Determine the (X, Y) coordinate at the center of the cell enclosing the given text.  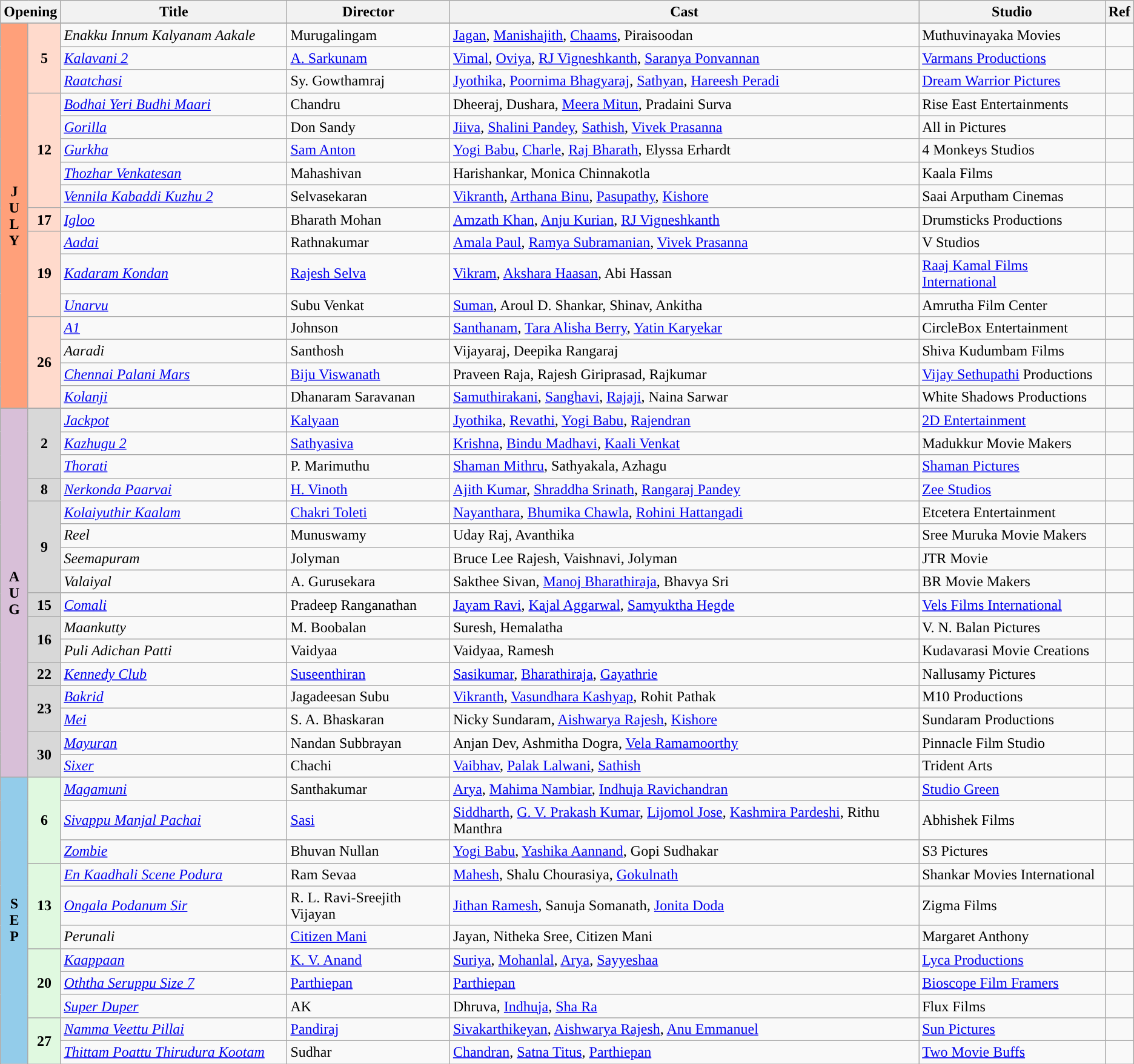
Amrutha Film Center (1012, 305)
V Studios (1012, 242)
Jagadeesan Subu (368, 697)
Shiva Kudumbam Films (1012, 351)
Chandru (368, 104)
Namma Veettu Pillai (174, 1029)
Bodhai Yeri Budhi Maari (174, 104)
Chakri Toleti (368, 512)
Varmans Productions (1012, 58)
H. Vinoth (368, 489)
Sy. Gowthamraj (368, 81)
JULY (15, 216)
Shankar Movies International (1012, 874)
Jackpot (174, 420)
Raatchasi (174, 81)
BR Movie Makers (1012, 581)
Yogi Babu, Charle, Raj Bharath, Elyssa Erhardt (684, 150)
Pinnacle Film Studio (1012, 743)
Dhruva, Indhuja, Sha Ra (684, 1006)
Two Movie Buffs (1012, 1052)
22 (44, 674)
Samuthirakani, Sanghavi, Rajaji, Naina Sarwar (684, 397)
Unarvu (174, 305)
Munuswamy (368, 535)
9 (44, 547)
26 (44, 363)
En Kaadhali Scene Podura (174, 874)
Rise East Entertainments (1012, 104)
Jayam Ravi, Kajal Aggarwal, Samyuktha Hegde (684, 604)
15 (44, 604)
Praveen Raja, Rajesh Giriprasad, Rajkumar (684, 374)
Studio Green (1012, 789)
Uday Raj, Avanthika (684, 535)
19 (44, 274)
Subu Venkat (368, 305)
S. A. Bhaskaran (368, 720)
6 (44, 820)
Trident Arts (1012, 766)
Etcetera Entertainment (1012, 512)
Kadaram Kondan (174, 274)
Kaala Films (1012, 173)
Aaradi (174, 351)
White Shadows Productions (1012, 397)
Perunali (174, 937)
Ongala Podanum Sir (174, 906)
Santhakumar (368, 789)
Nicky Sundaram, Aishwarya Rajesh, Kishore (684, 720)
Kalyaan (368, 420)
CircleBox Entertainment (1012, 328)
Vaibhav, Palak Lalwani, Sathish (684, 766)
Suman, Aroul D. Shankar, Shinav, Ankitha (684, 305)
Comali (174, 604)
Citizen Mani (368, 937)
Biju Viswanath (368, 374)
SEP (15, 920)
Magamuni (174, 789)
Rajesh Selva (368, 274)
Saai Arputham Cinemas (1012, 196)
Sasikumar, Bharathiraja, Gayathrie (684, 674)
Thozhar Venkatesan (174, 173)
Enakku Innum Kalyanam Aakale (174, 35)
Ref (1119, 12)
Krishna, Bindu Madhavi, Kaali Venkat (684, 443)
Mahesh, Shalu Chourasiya, Gokulnath (684, 874)
Zee Studios (1012, 489)
Abhishek Films (1012, 820)
Chennai Palani Mars (174, 374)
Valaiyal (174, 581)
Jolyman (368, 558)
Nandan Subbrayan (368, 743)
Santhosh (368, 351)
Bakrid (174, 697)
8 (44, 489)
A. Sarkunam (368, 58)
17 (44, 219)
Madukkur Movie Makers (1012, 443)
Sasi (368, 820)
Mayuran (174, 743)
Muthuvinayaka Movies (1012, 35)
A. Gurusekara (368, 581)
Sivappu Manjal Pachai (174, 820)
Chandran, Satna Titus, Parthiepan (684, 1052)
Nayanthara, Bhumika Chawla, Rohini Hattangadi (684, 512)
R. L. Ravi-Sreejith Vijayan (368, 906)
Aadai (174, 242)
Chachi (368, 766)
Ajith Kumar, Shraddha Srinath, Rangaraj Pandey (684, 489)
Rathnakumar (368, 242)
Pradeep Ranganathan (368, 604)
Sam Anton (368, 150)
Mahashivan (368, 173)
Jithan Ramesh, Sanuja Somanath, Jonita Doda (684, 906)
Suriya, Mohanlal, Arya, Sayyeshaa (684, 960)
Sixer (174, 766)
Maankutty (174, 627)
P. Marimuthu (368, 466)
Siddharth, G. V. Prakash Kumar, Lijomol Jose, Kashmira Pardeshi, Rithu Manthra (684, 820)
Amzath Khan, Anju Kurian, RJ Vigneshkanth (684, 219)
Jayan, Nitheka Sree, Citizen Mani (684, 937)
Sivakarthikeyan, Aishwarya Rajesh, Anu Emmanuel (684, 1029)
Nerkonda Paarvai (174, 489)
Vijay Sethupathi Productions (1012, 374)
Jiiva, Shalini Pandey, Sathish, Vivek Prasanna (684, 127)
Sundaram Productions (1012, 720)
30 (44, 755)
Director (368, 12)
Sudhar (368, 1052)
Kolanji (174, 397)
Arya, Mahima Nambiar, Indhuja Ravichandran (684, 789)
Super Duper (174, 1006)
Vijayaraj, Deepika Rangaraj (684, 351)
Reel (174, 535)
M10 Productions (1012, 697)
12 (44, 150)
AUG (15, 593)
Vikranth, Arthana Binu, Pasupathy, Kishore (684, 196)
Mei (174, 720)
Igloo (174, 219)
Johnson (368, 328)
Kudavarasi Movie Creations (1012, 650)
Jyothika, Revathi, Yogi Babu, Rajendran (684, 420)
Don Sandy (368, 127)
20 (44, 983)
Puli Adichan Patti (174, 650)
5 (44, 58)
JTR Movie (1012, 558)
Kennedy Club (174, 674)
A1 (174, 328)
Thittam Poattu Thirudura Kootam (174, 1052)
Jagan, Manishajith, Chaams, Piraisoodan (684, 35)
Selvasekaran (368, 196)
16 (44, 639)
Kolaiyuthir Kaalam (174, 512)
Gurkha (174, 150)
Oththa Seruppu Size 7 (174, 983)
Bruce Lee Rajesh, Vaishnavi, Jolyman (684, 558)
Thorati (174, 466)
Vikranth, Vasundhara Kashyap, Rohit Pathak (684, 697)
M. Boobalan (368, 627)
Santhanam, Tara Alisha Berry, Yatin Karyekar (684, 328)
Vikram, Akshara Haasan, Abi Hassan (684, 274)
Dheeraj, Dushara, Meera Mitun, Pradaini Surva (684, 104)
All in Pictures (1012, 127)
Cast (684, 12)
13 (44, 906)
2D Entertainment (1012, 420)
Vaidyaa (368, 650)
Gorilla (174, 127)
Raaj Kamal Films International (1012, 274)
4 Monkeys Studios (1012, 150)
Margaret Anthony (1012, 937)
Studio (1012, 12)
Suresh, Hemalatha (684, 627)
Bhuvan Nullan (368, 851)
Amala Paul, Ramya Subramanian, Vivek Prasanna (684, 242)
Zombie (174, 851)
Dhanaram Saravanan (368, 397)
Anjan Dev, Ashmitha Dogra, Vela Ramamoorthy (684, 743)
Lyca Productions (1012, 960)
Suseenthiran (368, 674)
Vimal, Oviya, RJ Vigneshkanth, Saranya Ponvannan (684, 58)
Sakthee Sivan, Manoj Bharathiraja, Bhavya Sri (684, 581)
Yogi Babu, Yashika Aannand, Gopi Sudhakar (684, 851)
Dream Warrior Pictures (1012, 81)
Harishankar, Monica Chinnakotla (684, 173)
Jyothika, Poornima Bhagyaraj, Sathyan, Hareesh Peradi (684, 81)
V. N. Balan Pictures (1012, 627)
Sree Muruka Movie Makers (1012, 535)
K. V. Anand (368, 960)
Title (174, 12)
Shaman Pictures (1012, 466)
27 (44, 1040)
Kalavani 2 (174, 58)
Nallusamy Pictures (1012, 674)
Murugalingam (368, 35)
Vels Films International (1012, 604)
Shaman Mithru, Sathyakala, Azhagu (684, 466)
AK (368, 1006)
23 (44, 709)
Kaappaan (174, 960)
S3 Pictures (1012, 851)
Flux Films (1012, 1006)
Kazhugu 2 (174, 443)
Opening (30, 12)
Bioscope Film Framers (1012, 983)
Sun Pictures (1012, 1029)
Bharath Mohan (368, 219)
2 (44, 443)
Pandiraj (368, 1029)
Drumsticks Productions (1012, 219)
Seemapuram (174, 558)
Vennila Kabaddi Kuzhu 2 (174, 196)
Zigma Films (1012, 906)
Sathyasiva (368, 443)
Vaidyaa, Ramesh (684, 650)
Ram Sevaa (368, 874)
